Detect which cell encompasses the target text, then output its [X, Y] center coordinate. 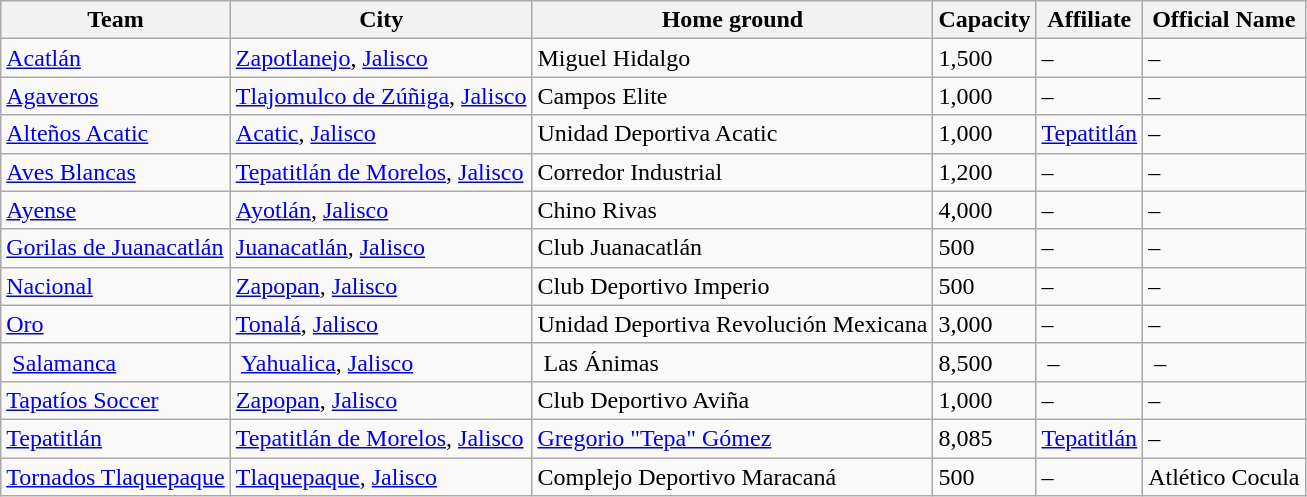
Ayense [116, 210]
Home ground [732, 20]
Acatlán [116, 58]
Gorilas de Juanacatlán [116, 248]
Agaveros [116, 96]
Club Deportivo Aviña [732, 400]
Ayotlán, Jalisco [381, 210]
Tlajomulco de Zúñiga, Jalisco [381, 96]
Aves Blancas [116, 172]
8,500 [984, 362]
City [381, 20]
Corredor Industrial [732, 172]
Tonalá, Jalisco [381, 324]
Official Name [1224, 20]
1,200 [984, 172]
Unidad Deportiva Revolución Mexicana [732, 324]
Alteños Acatic [116, 134]
Juanacatlán, Jalisco [381, 248]
Tlaquepaque, Jalisco [381, 477]
Club Deportivo Imperio [732, 286]
Oro [116, 324]
Tornados Tlaquepaque [116, 477]
Capacity [984, 20]
Tapatíos Soccer [116, 400]
4,000 [984, 210]
1,500 [984, 58]
Las Ánimas [732, 362]
8,085 [984, 438]
Gregorio "Tepa" Gómez [732, 438]
Nacional [116, 286]
Unidad Deportiva Acatic [732, 134]
Yahualica, Jalisco [381, 362]
Atlético Cocula [1224, 477]
Club Juanacatlán [732, 248]
Affiliate [1090, 20]
Acatic, Jalisco [381, 134]
Salamanca [116, 362]
Complejo Deportivo Maracaná [732, 477]
3,000 [984, 324]
Miguel Hidalgo [732, 58]
Zapotlanejo, Jalisco [381, 58]
Chino Rivas [732, 210]
Campos Elite [732, 96]
Team [116, 20]
